Locate the cell with the specified text and output its (X, Y) center coordinate. 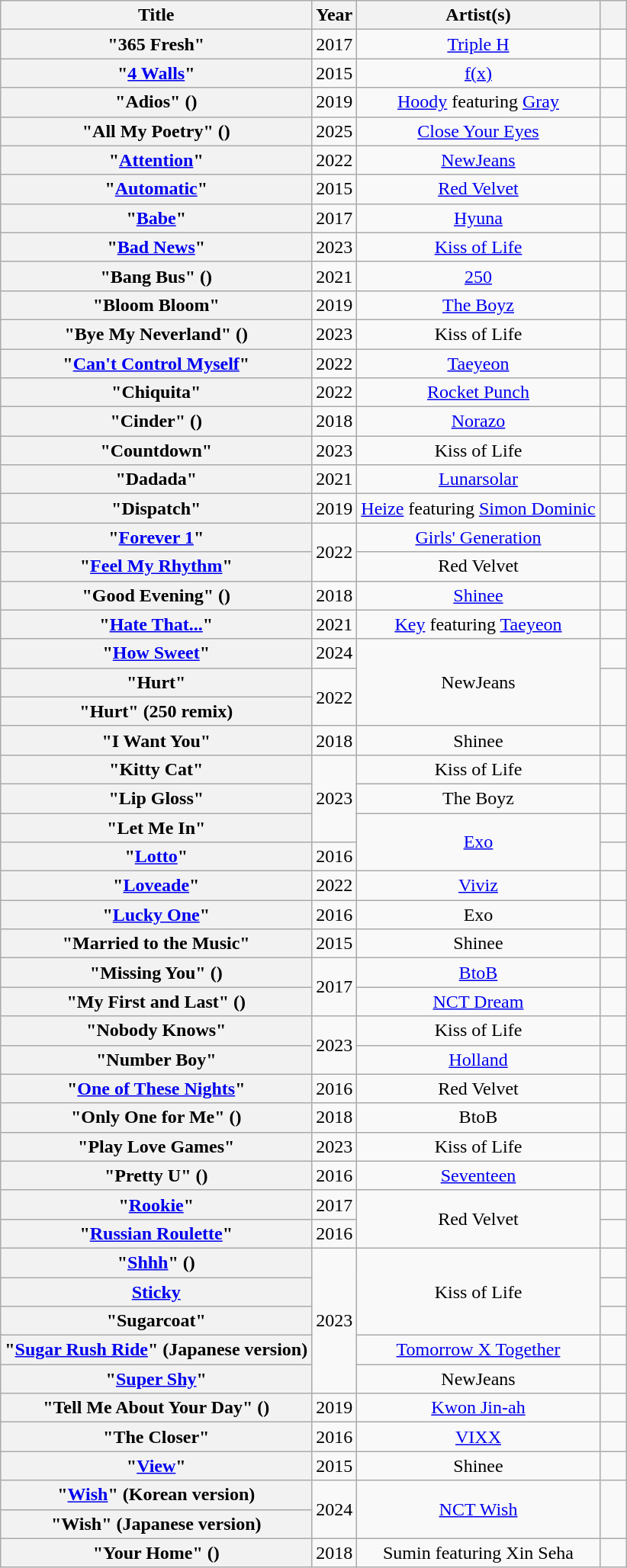
"Wish" (Japanese version) (156, 1524)
Heize featuring Simon Dominic (478, 508)
"Lotto" (156, 857)
"Bang Bus" () (156, 276)
2025 (334, 131)
"Bye My Neverland" () (156, 334)
"Automatic" (156, 189)
"Wish" (Korean version) (156, 1495)
Key featuring Taeyeon (478, 624)
Kwon Jin-ah (478, 1408)
"Shhh" () (156, 1262)
"Rookie" (156, 1204)
"Can't Control Myself" (156, 364)
"Bloom Bloom" (156, 305)
Girls' Generation (478, 537)
"Attention" (156, 160)
Title (156, 15)
Taeyeon (478, 364)
"Tell Me About Your Day" () (156, 1408)
"Play Love Games" (156, 1146)
"Loveade" (156, 886)
NCT Wish (478, 1509)
Triple H (478, 44)
Sumin featuring Xin Seha (478, 1553)
"Sugar Rush Ride" (Japanese version) (156, 1350)
"Hurt" (250 remix) (156, 711)
"Hurt" (156, 682)
"Bad News" (156, 247)
"Babe" (156, 218)
"Missing You" () (156, 973)
"View" (156, 1466)
"365 Fresh" (156, 44)
"Good Evening" () (156, 595)
"Dispatch" (156, 508)
"I Want You" (156, 740)
"All My Poetry" () (156, 131)
Rocket Punch (478, 393)
"Feel My Rhythm" (156, 566)
"Dadada" (156, 479)
Close Your Eyes (478, 131)
Tomorrow X Together (478, 1350)
Sticky (156, 1292)
NCT Dream (478, 1002)
"Number Boy" (156, 1060)
Hyuna (478, 218)
"Cinder" () (156, 422)
"My First and Last" () (156, 1002)
"Sugarcoat" (156, 1321)
"One of These Nights" (156, 1089)
"Nobody Knows" (156, 1031)
"Married to the Music" (156, 944)
Holland (478, 1060)
Lunarsolar (478, 479)
"Adios" () (156, 102)
250 (478, 276)
"Lip Gloss" (156, 798)
"4 Walls" (156, 73)
"Kitty Cat" (156, 769)
Year (334, 15)
Norazo (478, 422)
f(x) (478, 73)
"Let Me In" (156, 827)
"The Closer" (156, 1437)
Artist(s) (478, 15)
"Super Shy" (156, 1379)
Seventeen (478, 1175)
"Chiquita" (156, 393)
VIXX (478, 1437)
"Russian Roulette" (156, 1233)
"How Sweet" (156, 653)
Hoody featuring Gray (478, 102)
"Pretty U" () (156, 1175)
"Only One for Me" () (156, 1117)
"Lucky One" (156, 915)
"Your Home" () (156, 1553)
"Hate That..." (156, 624)
"Countdown" (156, 451)
"Forever 1" (156, 537)
Viviz (478, 886)
